Extract the (x, y) coordinate from the center of the cell holding the provided text.  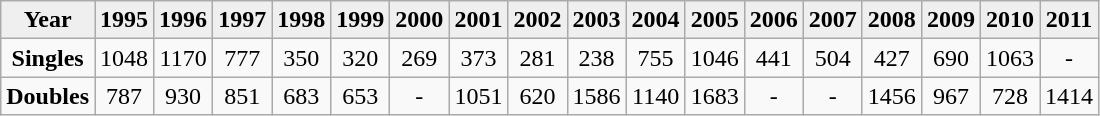
2002 (538, 20)
2005 (714, 20)
967 (950, 96)
683 (302, 96)
787 (124, 96)
755 (656, 58)
2010 (1010, 20)
1456 (892, 96)
504 (832, 58)
320 (360, 58)
1051 (478, 96)
2004 (656, 20)
281 (538, 58)
2007 (832, 20)
373 (478, 58)
350 (302, 58)
1995 (124, 20)
Doubles (48, 96)
1999 (360, 20)
2006 (774, 20)
269 (420, 58)
Year (48, 20)
653 (360, 96)
Singles (48, 58)
851 (242, 96)
2003 (596, 20)
777 (242, 58)
1048 (124, 58)
1683 (714, 96)
1063 (1010, 58)
2000 (420, 20)
2011 (1070, 20)
238 (596, 58)
441 (774, 58)
690 (950, 58)
1996 (184, 20)
1170 (184, 58)
728 (1010, 96)
427 (892, 58)
1140 (656, 96)
1414 (1070, 96)
2009 (950, 20)
1046 (714, 58)
1586 (596, 96)
930 (184, 96)
1998 (302, 20)
1997 (242, 20)
2008 (892, 20)
2001 (478, 20)
620 (538, 96)
